Provide the [X, Y] coordinate of the cell's center where the given text is located.  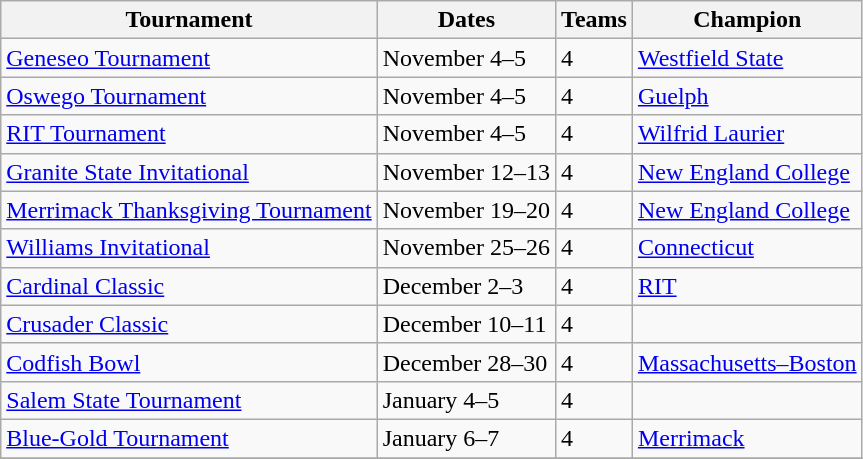
Williams Invitational [189, 248]
Blue-Gold Tournament [189, 438]
Massachusetts–Boston [747, 362]
Crusader Classic [189, 324]
Merrimack Thanksgiving Tournament [189, 210]
RIT Tournament [189, 134]
December 28–30 [466, 362]
December 2–3 [466, 286]
Granite State Invitational [189, 172]
November 12–13 [466, 172]
January 4–5 [466, 400]
Tournament [189, 20]
Codfish Bowl [189, 362]
Connecticut [747, 248]
Champion [747, 20]
January 6–7 [466, 438]
Wilfrid Laurier [747, 134]
Dates [466, 20]
Geneseo Tournament [189, 58]
November 25–26 [466, 248]
November 19–20 [466, 210]
December 10–11 [466, 324]
Cardinal Classic [189, 286]
Salem State Tournament [189, 400]
Guelph [747, 96]
Westfield State [747, 58]
Merrimack [747, 438]
Teams [594, 20]
RIT [747, 286]
Oswego Tournament [189, 96]
